For the text-containing cell, return its midpoint in (x, y) coordinate format. 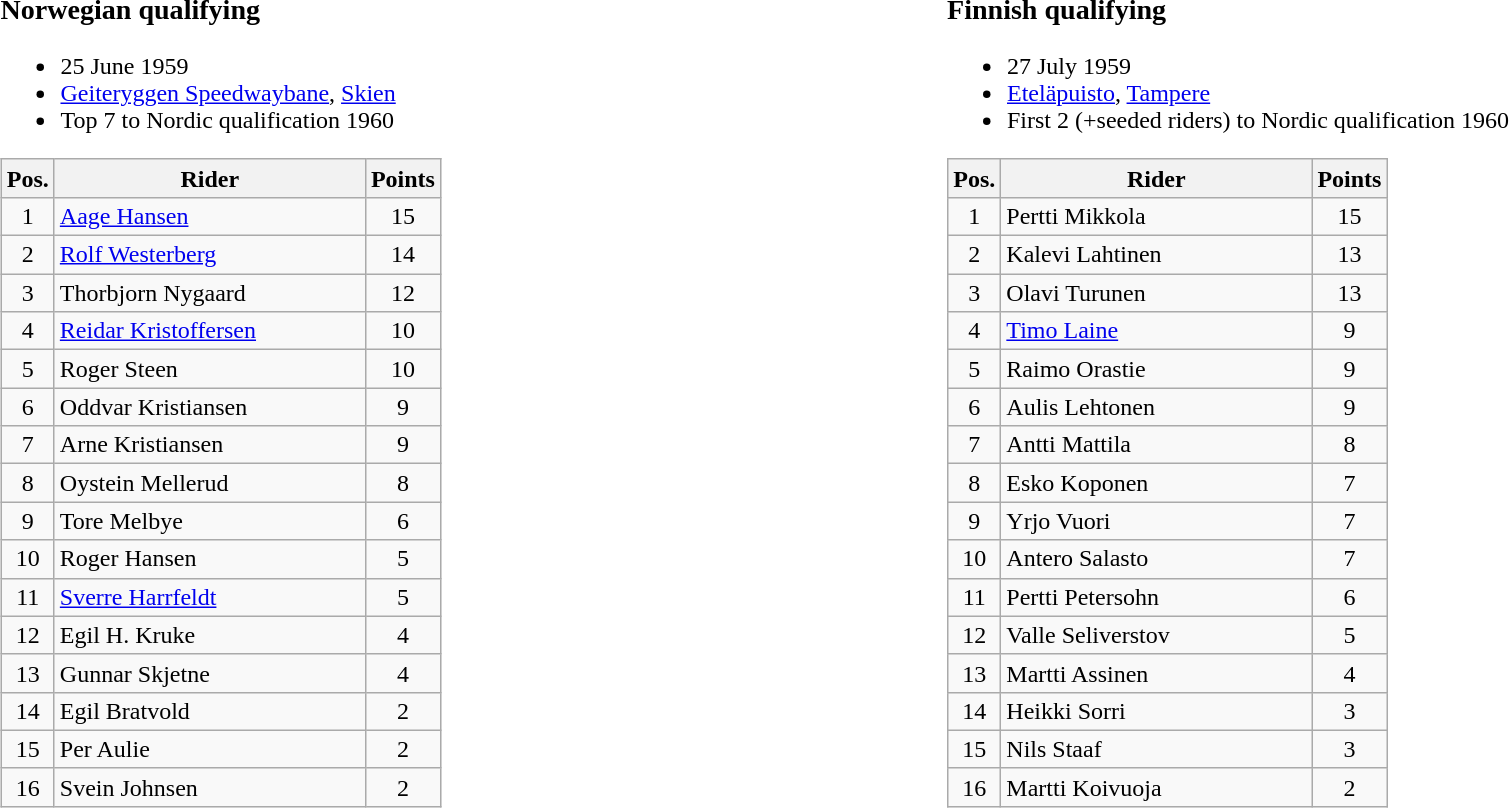
Oddvar Kristiansen (210, 407)
Pertti Mikkola (1156, 216)
Antero Salasto (1156, 559)
Oystein Mellerud (210, 483)
Rolf Westerberg (210, 255)
Thorbjorn Nygaard (210, 293)
Esko Koponen (1156, 483)
Valle Seliverstov (1156, 635)
Roger Steen (210, 369)
Olavi Turunen (1156, 293)
Gunnar Skjetne (210, 673)
Egil Bratvold (210, 711)
Heikki Sorri (1156, 711)
Yrjo Vuori (1156, 521)
Tore Melbye (210, 521)
Martti Assinen (1156, 673)
Aage Hansen (210, 216)
Pertti Petersohn (1156, 597)
Sverre Harrfeldt (210, 597)
Per Aulie (210, 749)
Nils Staaf (1156, 749)
Arne Kristiansen (210, 445)
Svein Johnsen (210, 787)
Aulis Lehtonen (1156, 407)
Kalevi Lahtinen (1156, 255)
Martti Koivuoja (1156, 787)
Roger Hansen (210, 559)
Reidar Kristoffersen (210, 331)
Egil H. Kruke (210, 635)
Raimo Orastie (1156, 369)
Timo Laine (1156, 331)
Antti Mattila (1156, 445)
